Pinpoint the cell where the given text exists, returning its [X, Y] midpoint coordinate. 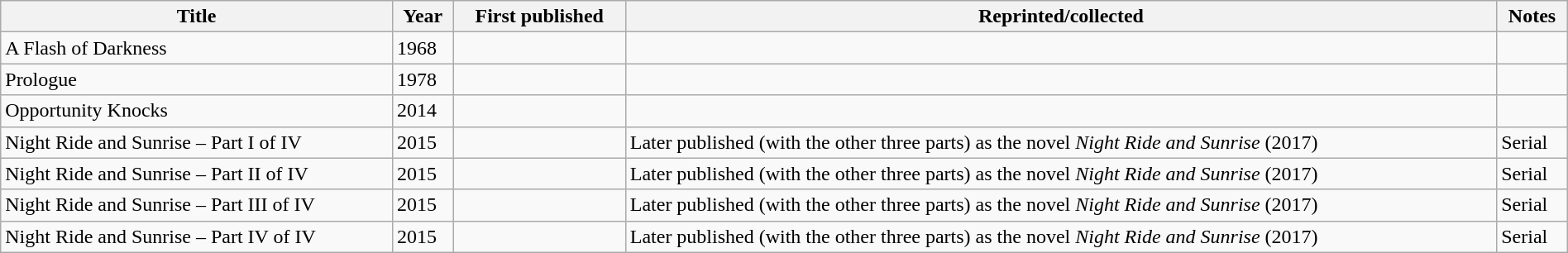
Night Ride and Sunrise – Part II of IV [197, 174]
Reprinted/collected [1061, 17]
Title [197, 17]
Opportunity Knocks [197, 111]
Notes [1532, 17]
Night Ride and Sunrise – Part IV of IV [197, 236]
1968 [423, 48]
A Flash of Darkness [197, 48]
2014 [423, 111]
First published [539, 17]
Year [423, 17]
Prologue [197, 79]
1978 [423, 79]
Night Ride and Sunrise – Part III of IV [197, 205]
Night Ride and Sunrise – Part I of IV [197, 142]
